Return (X, Y) of the center of cell containing provided text 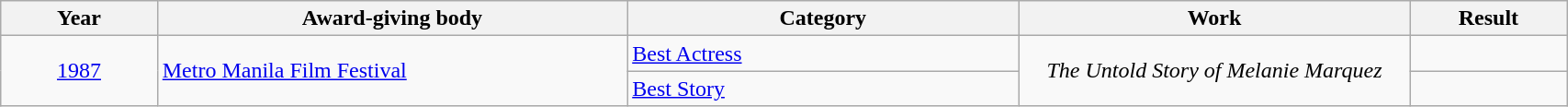
Metro Manila Film Festival (391, 71)
Award-giving body (391, 18)
Work (1214, 18)
Best Actress (823, 53)
1987 (79, 71)
Best Story (823, 89)
The Untold Story of Melanie Marquez (1214, 71)
Year (79, 18)
Category (823, 18)
Result (1488, 18)
